Search for the cell housing the specified text and yield its (x, y) center coordinate. 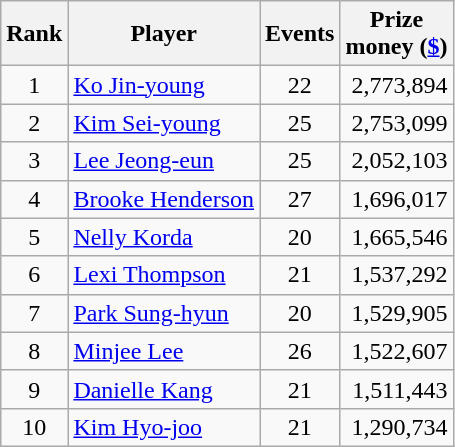
Kim Sei-young (164, 123)
3 (34, 161)
Kim Hyo-joo (164, 427)
Player (164, 34)
Brooke Henderson (164, 199)
22 (300, 85)
1,290,734 (396, 427)
Ko Jin-young (164, 85)
1,537,292 (396, 275)
Lexi Thompson (164, 275)
5 (34, 237)
2,052,103 (396, 161)
1,529,905 (396, 313)
1 (34, 85)
Events (300, 34)
Nelly Korda (164, 237)
2,753,099 (396, 123)
8 (34, 351)
1,696,017 (396, 199)
Rank (34, 34)
Park Sung-hyun (164, 313)
10 (34, 427)
1,522,607 (396, 351)
9 (34, 389)
7 (34, 313)
1,511,443 (396, 389)
26 (300, 351)
Minjee Lee (164, 351)
1,665,546 (396, 237)
Lee Jeong-eun (164, 161)
27 (300, 199)
Danielle Kang (164, 389)
6 (34, 275)
2 (34, 123)
4 (34, 199)
2,773,894 (396, 85)
Prize money ($) (396, 34)
